Extract the [X, Y] coordinate from the center of the cell holding the provided text.  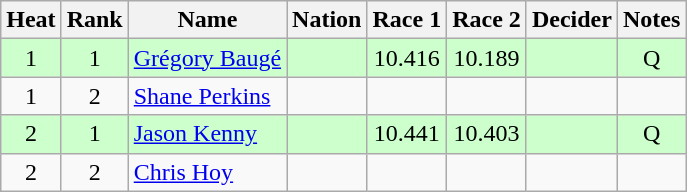
10.441 [407, 134]
10.189 [487, 58]
Notes [651, 20]
Nation [327, 20]
Race 1 [407, 20]
Race 2 [487, 20]
Chris Hoy [207, 172]
Name [207, 20]
Shane Perkins [207, 96]
Heat [31, 20]
10.416 [407, 58]
Grégory Baugé [207, 58]
Jason Kenny [207, 134]
10.403 [487, 134]
Rank [94, 20]
Decider [572, 20]
